Extract the [X, Y] coordinate from the center of the cell holding the provided text.  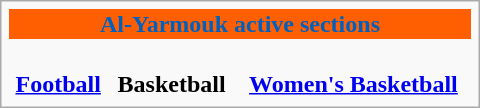
Women's Basketball [354, 70]
Al-Yarmouk active sections [240, 24]
Football [58, 70]
Basketball [172, 70]
